From the cell containing the given text, extract its center point as (x, y) coordinate. 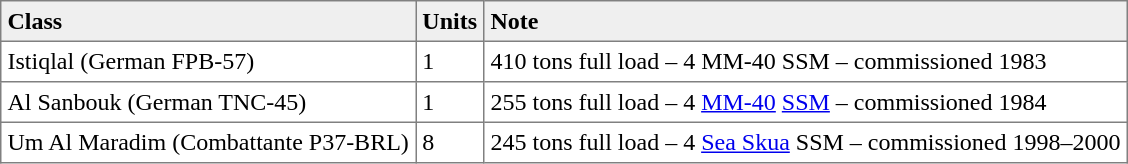
410 tons full load – 4 MM-40 SSM – commissioned 1983 (806, 61)
Istiqlal (German FPB-57) (208, 61)
255 tons full load – 4 MM-40 SSM – commissioned 1984 (806, 102)
Al Sanbouk (German TNC-45) (208, 102)
Um Al Maradim (Combattante P37-BRL) (208, 142)
Class (208, 21)
Note (806, 21)
245 tons full load – 4 Sea Skua SSM – commissioned 1998–2000 (806, 142)
8 (450, 142)
Units (450, 21)
